Identify which cell holds the provided text, then report its (X, Y) central coordinate. 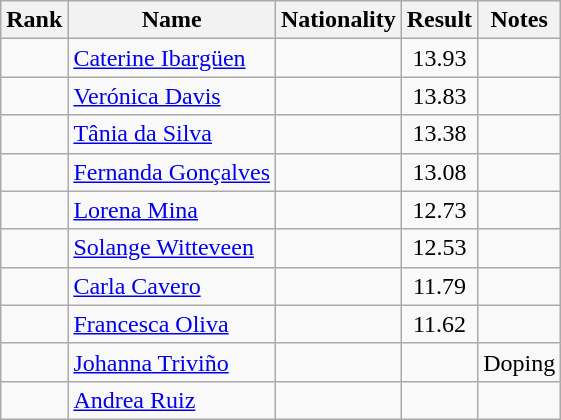
Carla Cavero (172, 286)
13.83 (439, 96)
11.62 (439, 324)
Rank (34, 20)
Solange Witteveen (172, 248)
Andrea Ruiz (172, 400)
Lorena Mina (172, 210)
12.53 (439, 248)
Doping (520, 362)
Tânia da Silva (172, 134)
13.38 (439, 134)
Name (172, 20)
12.73 (439, 210)
Verónica Davis (172, 96)
Fernanda Gonçalves (172, 172)
Nationality (339, 20)
13.08 (439, 172)
Francesca Oliva (172, 324)
Johanna Triviño (172, 362)
Result (439, 20)
Caterine Ibargüen (172, 58)
13.93 (439, 58)
Notes (520, 20)
11.79 (439, 286)
